Detect which cell encompasses the target text, then output its [x, y] center coordinate. 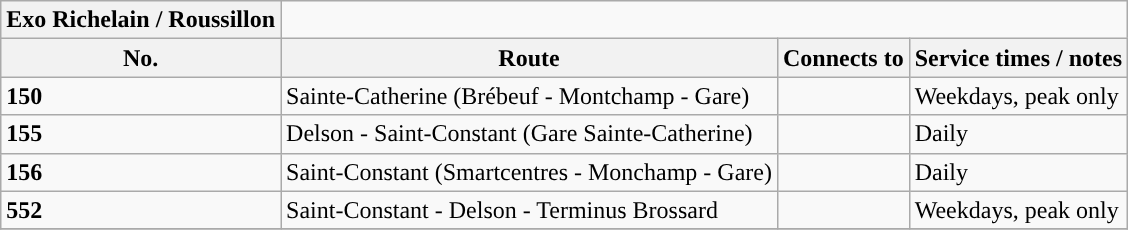
155 [141, 134]
Connects to [843, 58]
Exo Richelain / Roussillon [141, 20]
150 [141, 96]
No. [141, 58]
Delson - Saint-Constant (Gare Sainte-Catherine) [530, 134]
156 [141, 172]
552 [141, 210]
Saint-Constant (Smartcentres - Monchamp - Gare) [530, 172]
Saint-Constant - Delson - Terminus Brossard [530, 210]
Sainte-Catherine (Brébeuf - Montchamp - Gare) [530, 96]
Service times / notes [1018, 58]
Route [530, 58]
